Pinpoint the cell where the given text exists, returning its (x, y) midpoint coordinate. 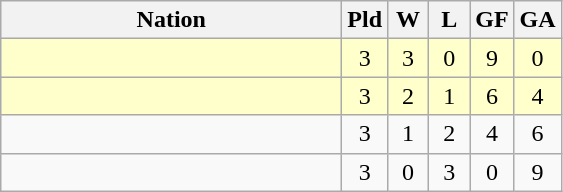
W (408, 20)
Nation (172, 20)
L (450, 20)
GA (538, 20)
Pld (365, 20)
GF (492, 20)
